Identify which cell holds the provided text, then report its (X, Y) central coordinate. 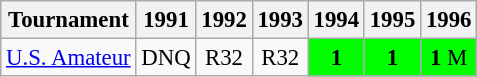
1992 (224, 20)
1996 (449, 20)
1993 (280, 20)
1991 (166, 20)
Tournament (68, 20)
DNQ (166, 58)
1 M (449, 58)
1995 (392, 20)
U.S. Amateur (68, 58)
1994 (336, 20)
